Provide the (x, y) coordinate of the cell's center where the given text is located.  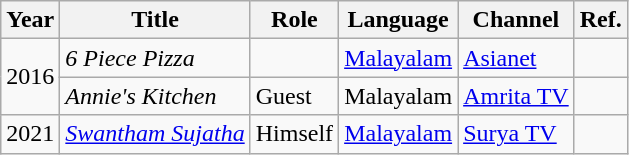
Asianet (516, 58)
2016 (30, 77)
Language (398, 20)
Title (155, 20)
2021 (30, 134)
6 Piece Pizza (155, 58)
Surya TV (516, 134)
Amrita TV (516, 96)
Year (30, 20)
Swantham Sujatha (155, 134)
Role (294, 20)
Guest (294, 96)
Himself (294, 134)
Channel (516, 20)
Ref. (600, 20)
Annie's Kitchen (155, 96)
